Pinpoint the cell where the given text exists, returning its (X, Y) midpoint coordinate. 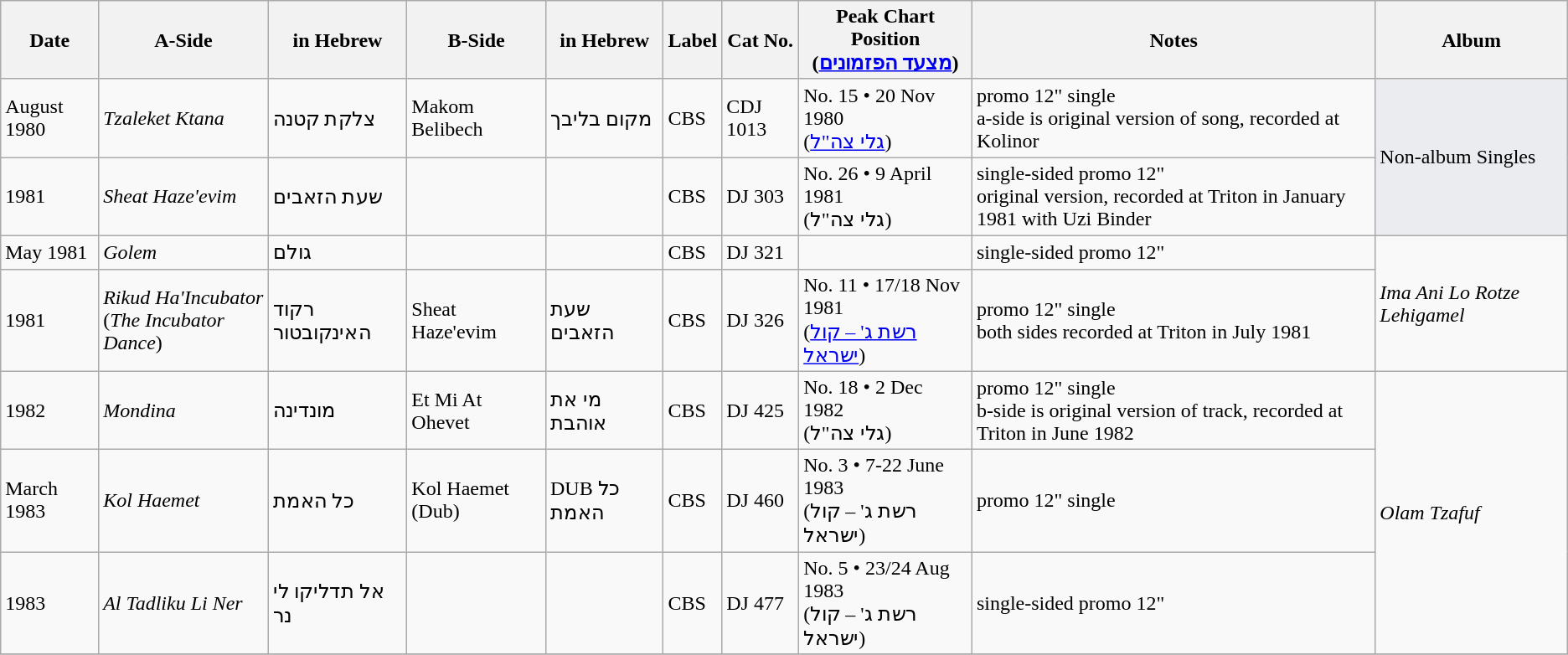
promo 12" single (1173, 501)
No. 5 • 23/24 Aug 1983(רשת ג' – קול ישראל) (886, 603)
Al Tadliku Li Ner (184, 603)
DJ 460 (761, 501)
Kol Haemet (184, 501)
1983 (50, 603)
single-sided promo 12" original version, recorded at Triton in January 1981 with Uzi Binder (1173, 197)
DJ 321 (761, 252)
Kol Haemet (Dub) (477, 501)
DJ 326 (761, 320)
Non-album Singles (1471, 157)
Ima Ani Lo Rotze Lehigamel (1471, 303)
Et Mi At Ohevet (477, 410)
צלקת קטנה (338, 118)
promo 12" single b-side is original version of track, recorded at Triton in June 1982 (1173, 410)
מקום בליבך (605, 118)
DJ 477 (761, 603)
DJ 425 (761, 410)
No. 26 • 9 April 1981(גלי צה"ל) (886, 197)
August 1980 (50, 118)
DUB כל האמת (605, 501)
promo 12" single a-side is original version of song, recorded at Kolinor (1173, 118)
Notes (1173, 40)
Date (50, 40)
אל תדליקו לי נר (338, 603)
Album (1471, 40)
1982 (50, 410)
כל האמת (338, 501)
May 1981 (50, 252)
CDJ 1013 (761, 118)
Mondina (184, 410)
No. 3 • 7-22 June 1983(רשת ג' – קול ישראל) (886, 501)
Olam Tzafuf (1471, 513)
Tzaleket Ktana (184, 118)
Label (693, 40)
גולם (338, 252)
מונדינה (338, 410)
No. 15 • 20 Nov 1980(גלי צה"ל) (886, 118)
Peak Chart Position(מצעד הפזמונים) (886, 40)
A-Side (184, 40)
No. 11 • 17/18 Nov 1981(רשת ג' – קול ישראל) (886, 320)
Rikud Ha'Incubator(The Incubator Dance) (184, 320)
מי את אוהבת (605, 410)
DJ 303 (761, 197)
Makom Belibech (477, 118)
Cat No. (761, 40)
promo 12" single both sides recorded at Triton in July 1981 (1173, 320)
Golem (184, 252)
March 1983 (50, 501)
B-Side (477, 40)
רקוד האינקובטור (338, 320)
No. 18 • 2 Dec 1982(גלי צה"ל) (886, 410)
